From the cell containing the given text, extract its center point as [X, Y] coordinate. 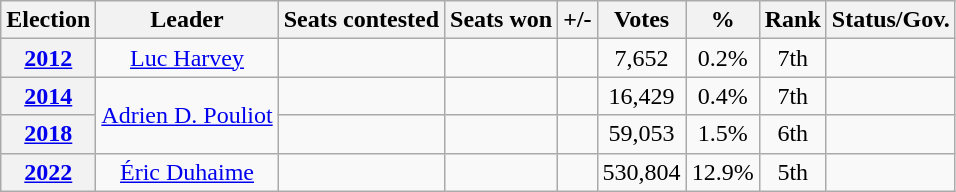
0.4% [722, 96]
Election [48, 20]
5th [792, 172]
6th [792, 134]
2014 [48, 96]
16,429 [642, 96]
Seats won [502, 20]
1.5% [722, 134]
% [722, 20]
12.9% [722, 172]
Status/Gov. [890, 20]
2012 [48, 58]
59,053 [642, 134]
Leader [187, 20]
2022 [48, 172]
2018 [48, 134]
0.2% [722, 58]
530,804 [642, 172]
7,652 [642, 58]
Adrien D. Pouliot [187, 115]
Luc Harvey [187, 58]
Seats contested [361, 20]
+/- [578, 20]
Éric Duhaime [187, 172]
Votes [642, 20]
Rank [792, 20]
